Pinpoint the cell where the given text exists, returning its [X, Y] midpoint coordinate. 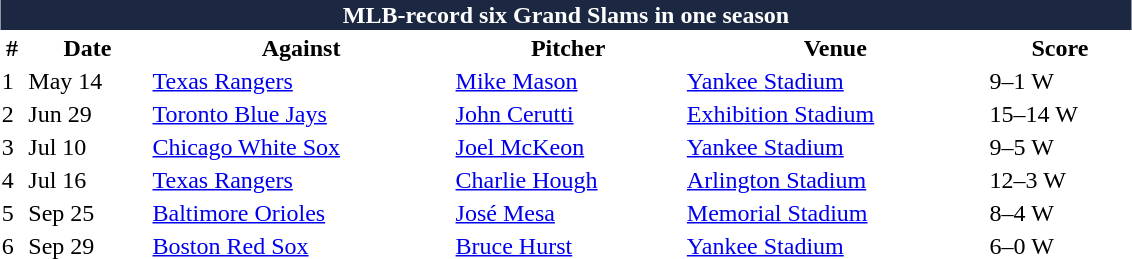
9–5 W [1060, 147]
José Mesa [568, 213]
Sep 25 [88, 213]
Date [88, 48]
8–4 W [1060, 213]
Jun 29 [88, 114]
1 [12, 81]
Memorial Stadium [835, 213]
Baltimore Orioles [301, 213]
Mike Mason [568, 81]
MLB-record six Grand Slams in one season [566, 15]
Joel McKeon [568, 147]
12–3 W [1060, 180]
9–1 W [1060, 81]
Exhibition Stadium [835, 114]
Arlington Stadium [835, 180]
Pitcher [568, 48]
May 14 [88, 81]
5 [12, 213]
Charlie Hough [568, 180]
15–14 W [1060, 114]
Against [301, 48]
Venue [835, 48]
# [12, 48]
2 [12, 114]
Toronto Blue Jays [301, 114]
Jul 16 [88, 180]
Chicago White Sox [301, 147]
3 [12, 147]
John Cerutti [568, 114]
4 [12, 180]
Jul 10 [88, 147]
Score [1060, 48]
